From the cell containing the given text, extract its center point as [X, Y] coordinate. 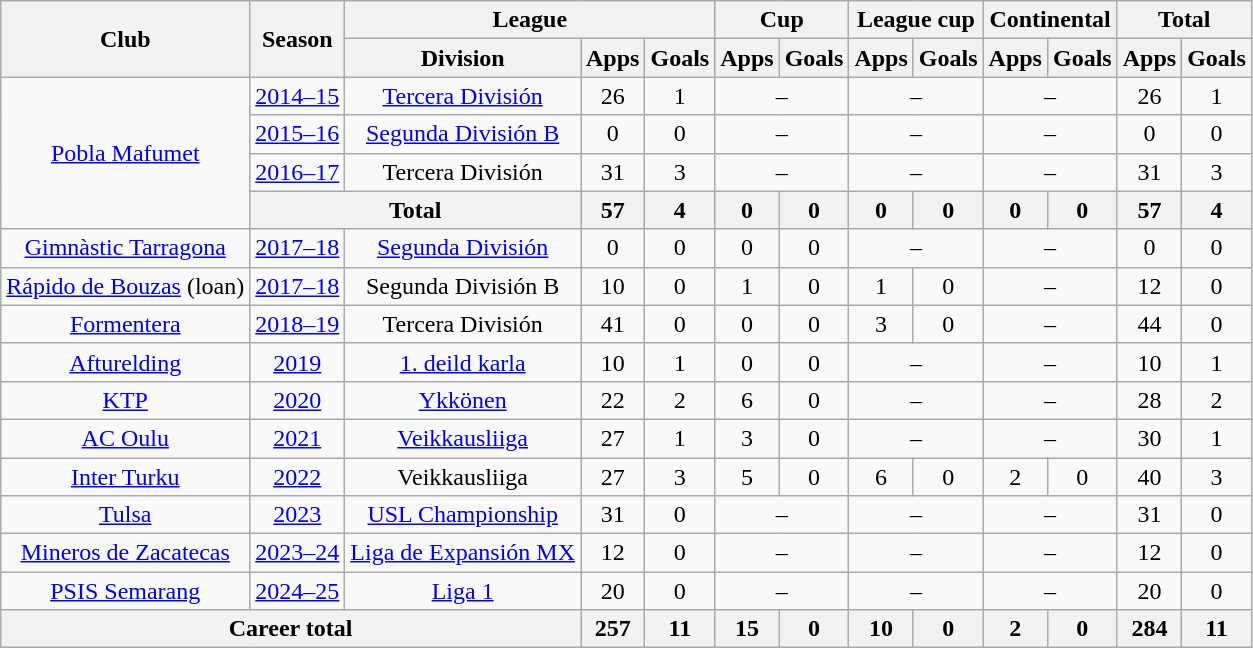
Formentera [126, 324]
41 [612, 324]
40 [1149, 477]
Mineros de Zacatecas [126, 553]
44 [1149, 324]
Inter Turku [126, 477]
Liga 1 [463, 591]
Cup [782, 20]
15 [747, 629]
22 [612, 400]
Career total [291, 629]
Club [126, 39]
Ykkönen [463, 400]
Division [463, 58]
284 [1149, 629]
Pobla Mafumet [126, 153]
2016–17 [298, 172]
2023 [298, 515]
28 [1149, 400]
2022 [298, 477]
1. deild karla [463, 362]
Tulsa [126, 515]
Segunda División [463, 248]
30 [1149, 438]
League cup [916, 20]
2015–16 [298, 134]
2024–25 [298, 591]
League [530, 20]
Gimnàstic Tarragona [126, 248]
PSIS Semarang [126, 591]
257 [612, 629]
2020 [298, 400]
Continental [1050, 20]
Liga de Expansión MX [463, 553]
USL Championship [463, 515]
2018–19 [298, 324]
KTP [126, 400]
2023–24 [298, 553]
2019 [298, 362]
Rápido de Bouzas (loan) [126, 286]
Afturelding [126, 362]
Season [298, 39]
2021 [298, 438]
5 [747, 477]
2014–15 [298, 96]
AC Oulu [126, 438]
